Scan for the cell matching the given text and deliver its [x, y] coordinate at center. 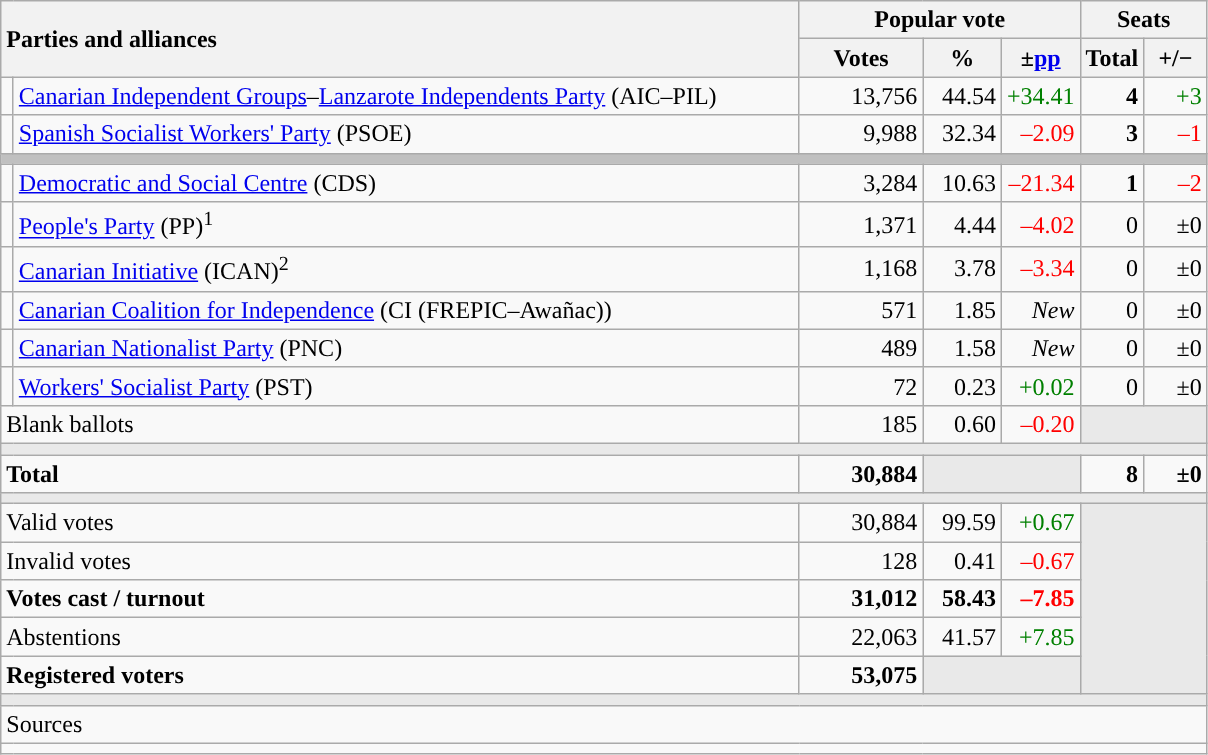
Registered voters [400, 675]
Canarian Coalition for Independence (CI (FREPIC–Awañac)) [406, 310]
13,756 [861, 96]
+0.67 [1040, 523]
–0.20 [1040, 424]
Abstentions [400, 637]
1,371 [861, 224]
Spanish Socialist Workers' Party (PSOE) [406, 134]
99.59 [962, 523]
Canarian Independent Groups–Lanzarote Independents Party (AIC–PIL) [406, 96]
Votes [861, 58]
Canarian Initiative (ICAN)2 [406, 270]
Seats [1144, 20]
1 [1112, 183]
22,063 [861, 637]
Invalid votes [400, 561]
Blank ballots [400, 424]
44.54 [962, 96]
Votes cast / turnout [400, 599]
4 [1112, 96]
0.60 [962, 424]
1.58 [962, 348]
0.23 [962, 386]
–7.85 [1040, 599]
+/− [1176, 58]
Canarian Nationalist Party (PNC) [406, 348]
Sources [604, 724]
±pp [1040, 58]
–1 [1176, 134]
3.78 [962, 270]
–4.02 [1040, 224]
489 [861, 348]
41.57 [962, 637]
People's Party (PP)1 [406, 224]
+7.85 [1040, 637]
% [962, 58]
1.85 [962, 310]
–2 [1176, 183]
0.41 [962, 561]
72 [861, 386]
Popular vote [940, 20]
–0.67 [1040, 561]
Valid votes [400, 523]
10.63 [962, 183]
+34.41 [1040, 96]
53,075 [861, 675]
8 [1112, 474]
128 [861, 561]
–3.34 [1040, 270]
58.43 [962, 599]
–2.09 [1040, 134]
+3 [1176, 96]
Parties and alliances [400, 39]
571 [861, 310]
3,284 [861, 183]
31,012 [861, 599]
Workers' Socialist Party (PST) [406, 386]
185 [861, 424]
+0.02 [1040, 386]
1,168 [861, 270]
3 [1112, 134]
32.34 [962, 134]
–21.34 [1040, 183]
9,988 [861, 134]
4.44 [962, 224]
Democratic and Social Centre (CDS) [406, 183]
